Detect which cell encompasses the target text, then output its (X, Y) center coordinate. 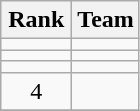
4 (36, 91)
Team (106, 20)
Rank (36, 20)
